Return (x, y) of the center of cell containing provided text 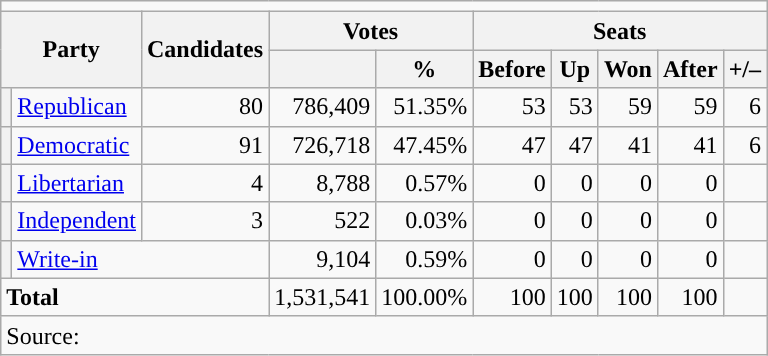
4 (204, 183)
+/– (744, 69)
100.00% (424, 297)
47.45% (424, 145)
After (690, 69)
0.57% (424, 183)
51.35% (424, 107)
Seats (620, 31)
Write-in (140, 259)
8,788 (322, 183)
Party (72, 50)
Votes (371, 31)
3 (204, 221)
Candidates (204, 50)
0.03% (424, 221)
Source: (384, 335)
Before (512, 69)
Total (135, 297)
% (424, 69)
91 (204, 145)
Democratic (77, 145)
80 (204, 107)
Up (574, 69)
1,531,541 (322, 297)
9,104 (322, 259)
Independent (77, 221)
Libertarian (77, 183)
Won (628, 69)
0.59% (424, 259)
522 (322, 221)
726,718 (322, 145)
786,409 (322, 107)
Republican (77, 107)
